Detect which cell encompasses the target text, then output its [x, y] center coordinate. 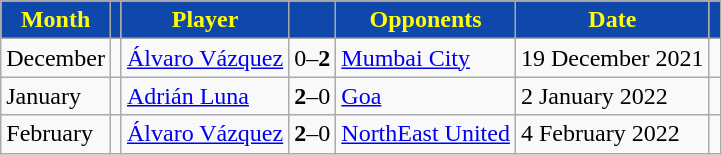
February [56, 134]
2 January 2022 [612, 96]
December [56, 58]
4 February 2022 [612, 134]
Opponents [426, 20]
0–2 [312, 58]
Goa [426, 96]
Adrián Luna [204, 96]
January [56, 96]
Month [56, 20]
19 December 2021 [612, 58]
Player [204, 20]
NorthEast United [426, 134]
Mumbai City [426, 58]
Date [612, 20]
